Determine the (X, Y) coordinate at the center of the cell enclosing the given text.  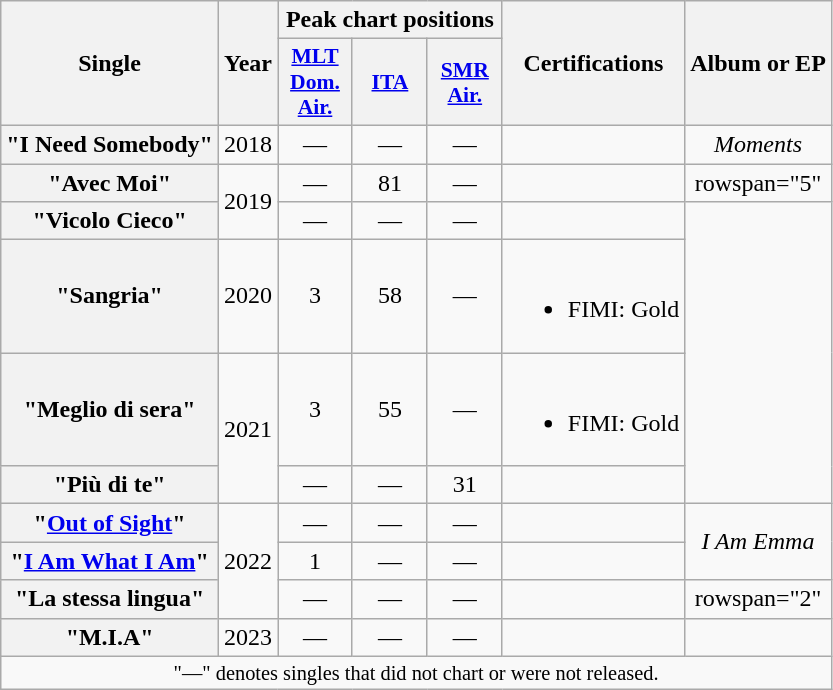
1 (316, 561)
55 (390, 410)
SMRAir. (464, 82)
"Meglio di sera" (110, 410)
2021 (248, 428)
"Avec Moi" (110, 183)
"Sangria" (110, 296)
"La stessa lingua" (110, 599)
2019 (248, 202)
Album or EP (758, 64)
rowspan="2" (758, 599)
"Più di te" (110, 485)
81 (390, 183)
Year (248, 64)
"I Am What I Am" (110, 561)
rowspan="5" (758, 183)
2020 (248, 296)
"I Need Somebody" (110, 144)
"Vicolo Cieco" (110, 221)
58 (390, 296)
Single (110, 64)
ITA (390, 82)
Certifications (593, 64)
"—" denotes singles that did not chart or were not released. (416, 673)
31 (464, 485)
2018 (248, 144)
Peak chart positions (390, 20)
2022 (248, 561)
2023 (248, 637)
"M.I.A" (110, 637)
I Am Emma (758, 542)
MLTDom.Air. (316, 82)
"Out of Sight" (110, 523)
Moments (758, 144)
